Detect which cell encompasses the target text, then output its (X, Y) center coordinate. 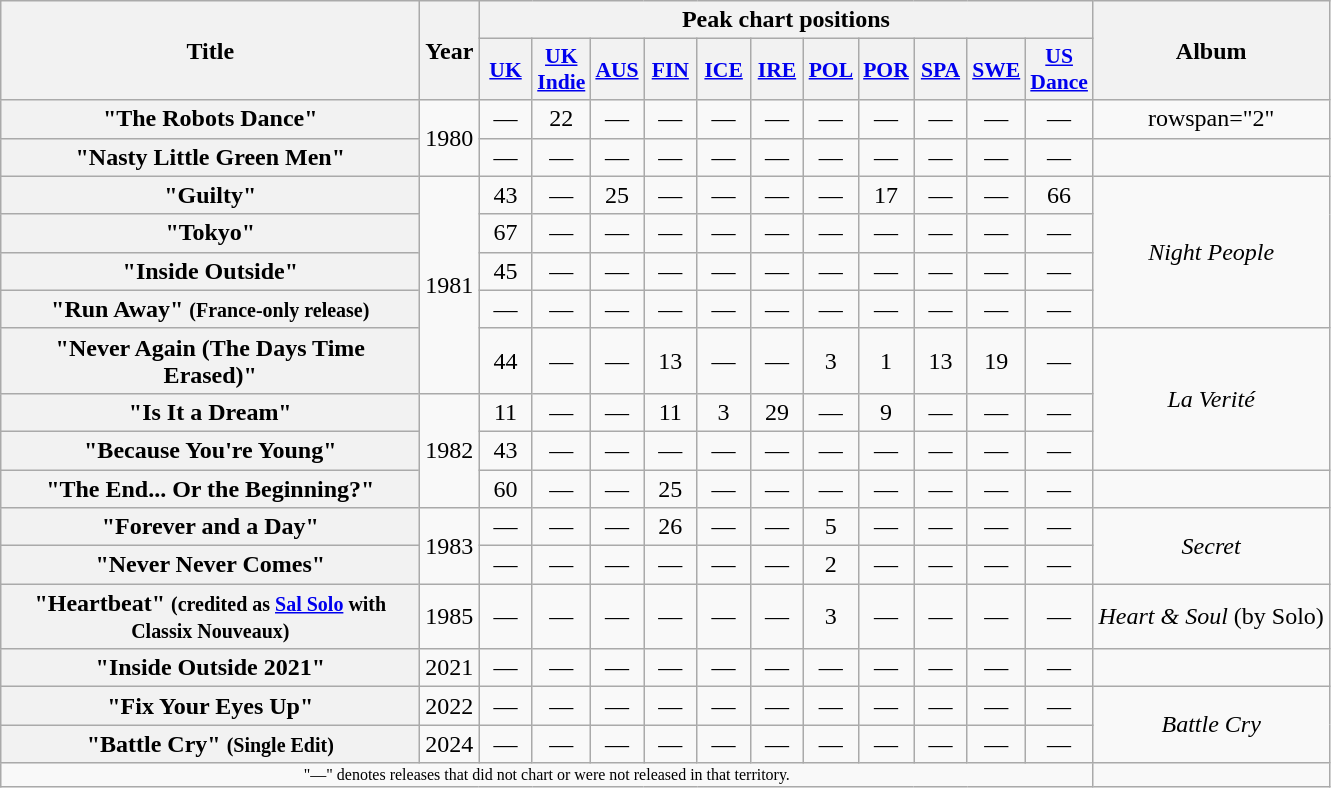
"Run Away" (France-only release) (210, 309)
SWE (996, 70)
"Because You're Young" (210, 450)
2021 (450, 668)
"Inside Outside" (210, 271)
Battle Cry (1211, 725)
"Inside Outside 2021" (210, 668)
"Fix Your Eyes Up" (210, 706)
ICE (724, 70)
60 (506, 489)
"Guilty" (210, 195)
"The Robots Dance" (210, 119)
UK Indie (561, 70)
US Dance (1059, 70)
Title (210, 50)
Peak chart positions (786, 20)
1982 (450, 450)
"Battle Cry" (Single Edit) (210, 744)
67 (506, 233)
5 (832, 527)
"—" denotes releases that did not chart or were not released in that territory. (547, 775)
Heart & Soul (by Solo) (1211, 616)
Album (1211, 50)
2 (832, 565)
IRE (776, 70)
"Never Never Comes" (210, 565)
66 (1059, 195)
1981 (450, 284)
POR (886, 70)
1 (886, 360)
"Nasty Little Green Men" (210, 157)
26 (670, 527)
AUS (616, 70)
22 (561, 119)
rowspan="2" (1211, 119)
"The End... Or the Beginning?" (210, 489)
2022 (450, 706)
UK (506, 70)
SPA (940, 70)
19 (996, 360)
La Verité (1211, 398)
29 (776, 412)
9 (886, 412)
"Forever and a Day" (210, 527)
POL (832, 70)
"Never Again (The Days Time Erased)" (210, 360)
1985 (450, 616)
17 (886, 195)
1983 (450, 546)
"Tokyo" (210, 233)
2024 (450, 744)
44 (506, 360)
Night People (1211, 252)
"Heartbeat" (credited as Sal Solo with Classix Nouveaux) (210, 616)
45 (506, 271)
"Is It a Dream" (210, 412)
1980 (450, 138)
Secret (1211, 546)
Year (450, 50)
FIN (670, 70)
